From the cell containing the given text, extract its center point as [X, Y] coordinate. 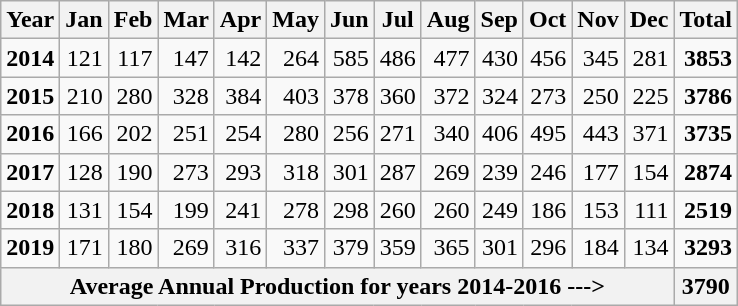
345 [598, 58]
403 [296, 96]
585 [349, 58]
3786 [706, 96]
177 [598, 172]
251 [186, 134]
281 [649, 58]
134 [649, 248]
225 [649, 96]
316 [240, 248]
153 [598, 210]
180 [133, 248]
378 [349, 96]
186 [547, 210]
Total [706, 20]
443 [598, 134]
296 [547, 248]
3735 [706, 134]
Apr [240, 20]
2019 [30, 248]
147 [186, 58]
131 [84, 210]
241 [240, 210]
Mar [186, 20]
Aug [448, 20]
340 [448, 134]
372 [448, 96]
477 [448, 58]
246 [547, 172]
Jun [349, 20]
359 [398, 248]
256 [349, 134]
298 [349, 210]
2016 [30, 134]
287 [398, 172]
166 [84, 134]
495 [547, 134]
254 [240, 134]
430 [499, 58]
278 [296, 210]
486 [398, 58]
121 [84, 58]
371 [649, 134]
271 [398, 134]
2874 [706, 172]
Dec [649, 20]
328 [186, 96]
2015 [30, 96]
May [296, 20]
264 [296, 58]
3790 [706, 286]
210 [84, 96]
142 [240, 58]
293 [240, 172]
249 [499, 210]
Average Annual Production for years 2014-2016 ---> [338, 286]
239 [499, 172]
Jul [398, 20]
2018 [30, 210]
250 [598, 96]
128 [84, 172]
2017 [30, 172]
Oct [547, 20]
3853 [706, 58]
Year [30, 20]
337 [296, 248]
117 [133, 58]
365 [448, 248]
184 [598, 248]
Nov [598, 20]
Jan [84, 20]
456 [547, 58]
171 [84, 248]
190 [133, 172]
Feb [133, 20]
360 [398, 96]
2519 [706, 210]
Sep [499, 20]
202 [133, 134]
318 [296, 172]
2014 [30, 58]
384 [240, 96]
111 [649, 210]
406 [499, 134]
199 [186, 210]
379 [349, 248]
3293 [706, 248]
324 [499, 96]
